Find where the given text appears and provide that cell's center as [X, Y] coordinate. 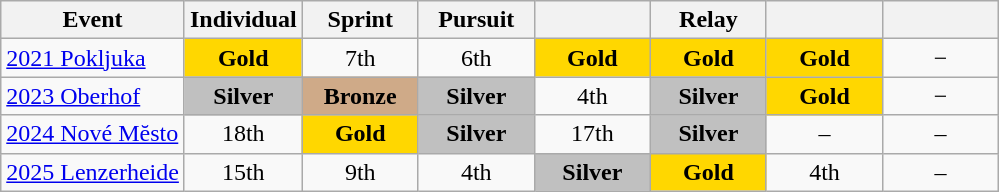
Sprint [360, 20]
Individual [243, 20]
2021 Pokljuka [93, 58]
Pursuit [476, 20]
6th [476, 58]
2023 Oberhof [93, 96]
Relay [708, 20]
17th [592, 134]
15th [243, 172]
Event [93, 20]
Bronze [360, 96]
2025 Lenzerheide [93, 172]
18th [243, 134]
7th [360, 58]
2024 Nové Mĕsto [93, 134]
9th [360, 172]
